Return (X, Y) of the center of cell containing provided text 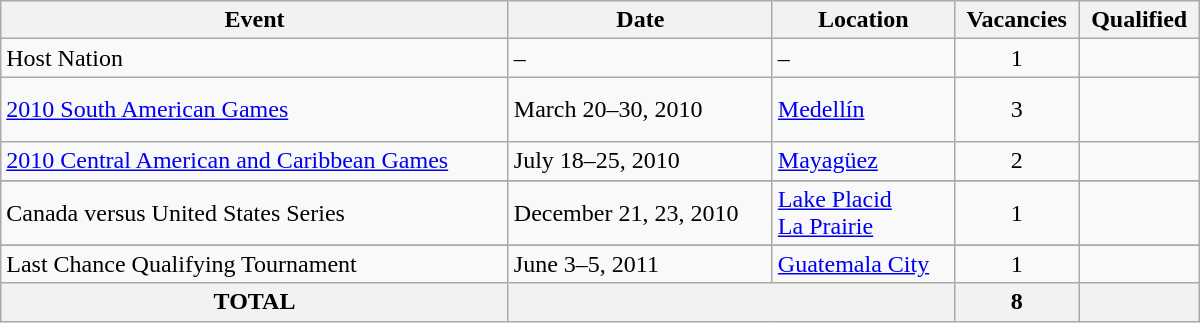
Date (640, 20)
Guatemala City (863, 264)
2010 Central American and Caribbean Games (255, 161)
Medellín (863, 110)
March 20–30, 2010 (640, 110)
Mayagüez (863, 161)
3 (1016, 110)
June 3–5, 2011 (640, 264)
Canada versus United States Series (255, 212)
Last Chance Qualifying Tournament (255, 264)
July 18–25, 2010 (640, 161)
Vacancies (1016, 20)
8 (1016, 302)
Event (255, 20)
Lake Placid La Prairie (863, 212)
Host Nation (255, 58)
2 (1016, 161)
Qualified (1139, 20)
December 21, 23, 2010 (640, 212)
2010 South American Games (255, 110)
Location (863, 20)
TOTAL (255, 302)
